For the text-containing cell, return its midpoint in [X, Y] coordinate format. 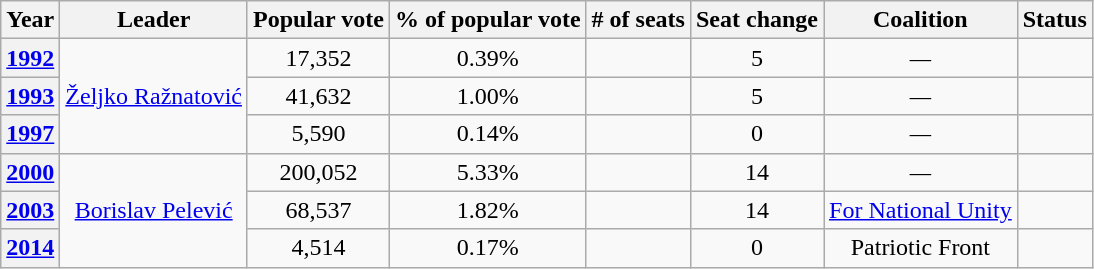
Borislav Pelević [154, 210]
68,537 [318, 210]
For National Unity [921, 210]
2014 [30, 248]
17,352 [318, 58]
Coalition [921, 20]
2003 [30, 210]
Popular vote [318, 20]
41,632 [318, 96]
Seat change [756, 20]
0.17% [488, 248]
% of popular vote [488, 20]
Status [1054, 20]
5.33% [488, 172]
Patriotic Front [921, 248]
1.00% [488, 96]
0.14% [488, 134]
4,514 [318, 248]
1.82% [488, 210]
5,590 [318, 134]
200,052 [318, 172]
Year [30, 20]
0.39% [488, 58]
2000 [30, 172]
Željko Ražnatović [154, 96]
1992 [30, 58]
Leader [154, 20]
1997 [30, 134]
1993 [30, 96]
# of seats [638, 20]
